Return the (x, y) coordinate for the center point of the cell that contains the specified text.  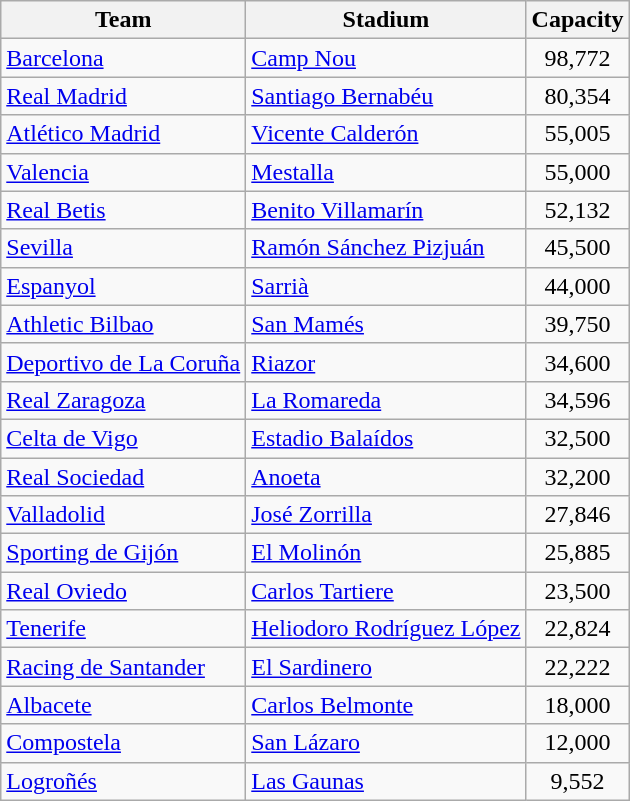
23,500 (578, 591)
27,846 (578, 515)
32,500 (578, 438)
La Romareda (386, 400)
34,600 (578, 362)
32,200 (578, 477)
Riazor (386, 362)
Real Madrid (124, 96)
18,000 (578, 705)
Atlético Madrid (124, 134)
Carlos Tartiere (386, 591)
12,000 (578, 743)
Mestalla (386, 172)
25,885 (578, 553)
Tenerife (124, 629)
El Molinón (386, 553)
55,000 (578, 172)
San Mamés (386, 324)
Compostela (124, 743)
Real Sociedad (124, 477)
39,750 (578, 324)
Estadio Balaídos (386, 438)
Anoeta (386, 477)
Real Oviedo (124, 591)
Ramón Sánchez Pizjuán (386, 248)
Deportivo de La Coruña (124, 362)
Celta de Vigo (124, 438)
San Lázaro (386, 743)
Sarrià (386, 286)
Racing de Santander (124, 667)
Stadium (386, 20)
Santiago Bernabéu (386, 96)
Valladolid (124, 515)
44,000 (578, 286)
45,500 (578, 248)
Team (124, 20)
Benito Villamarín (386, 210)
Vicente Calderón (386, 134)
Logroñés (124, 781)
34,596 (578, 400)
Carlos Belmonte (386, 705)
Camp Nou (386, 58)
Valencia (124, 172)
80,354 (578, 96)
Athletic Bilbao (124, 324)
55,005 (578, 134)
Barcelona (124, 58)
Las Gaunas (386, 781)
El Sardinero (386, 667)
22,222 (578, 667)
9,552 (578, 781)
Espanyol (124, 286)
52,132 (578, 210)
22,824 (578, 629)
José Zorrilla (386, 515)
Sevilla (124, 248)
Capacity (578, 20)
Heliodoro Rodríguez López (386, 629)
98,772 (578, 58)
Real Zaragoza (124, 400)
Albacete (124, 705)
Sporting de Gijón (124, 553)
Real Betis (124, 210)
